Identify which cell holds the provided text, then report its [X, Y] central coordinate. 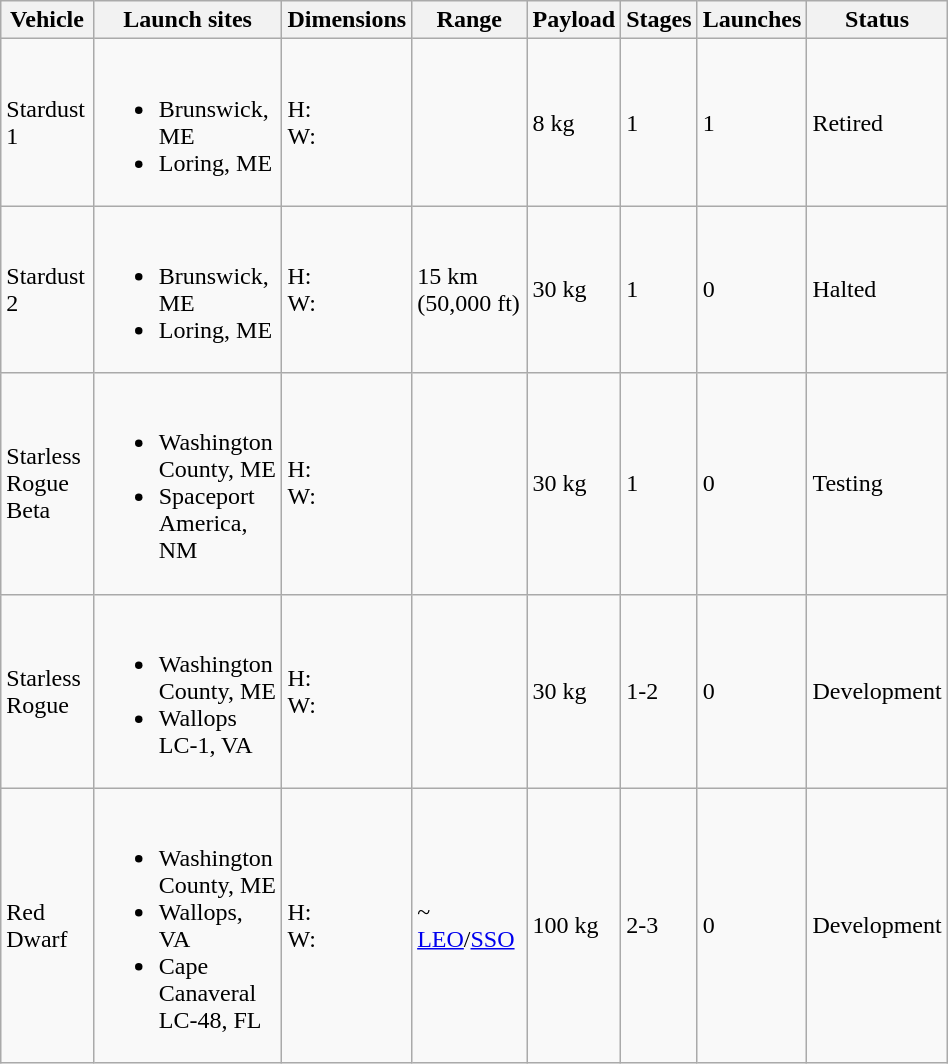
Range [470, 20]
Launches [752, 20]
Stages [659, 20]
8 kg [574, 122]
100 kg [574, 926]
Retired [877, 122]
Status [877, 20]
Starless Rogue Beta [47, 484]
Stardust 1 [47, 122]
Starless Rogue [47, 691]
Washington County, MEWallops, VACape Canaveral LC-48, FL [188, 926]
Launch sites [188, 20]
Payload [574, 20]
Vehicle [47, 20]
Stardust 2 [47, 290]
Washington County, MESpaceport America, NM [188, 484]
Red Dwarf [47, 926]
Washington County, MEWallops LC-1, VA [188, 691]
2-3 [659, 926]
Dimensions [347, 20]
15 km (50,000 ft) [470, 290]
~ LEO/SSO [470, 926]
Halted [877, 290]
1-2 [659, 691]
Testing [877, 484]
